Detect which cell encompasses the target text, then output its (x, y) center coordinate. 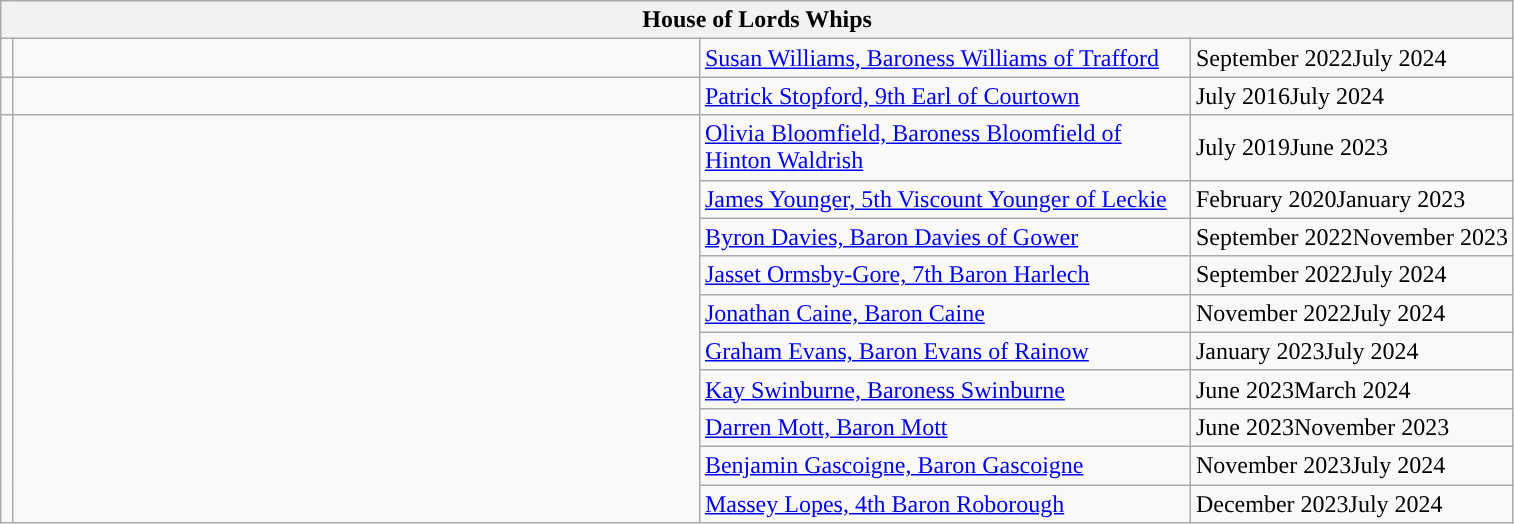
Kay Swinburne, Baroness Swinburne (944, 389)
January 2023July 2024 (1352, 351)
July 2016July 2024 (1352, 96)
James Younger, 5th Viscount Younger of Leckie (944, 199)
November 2022July 2024 (1352, 313)
Olivia Bloomfield, Baroness Bloomfield of Hinton Waldrish (944, 148)
Graham Evans, Baron Evans of Rainow (944, 351)
House of Lords Whips (758, 20)
June 2023November 2023 (1352, 427)
Jasset Ormsby-Gore, 7th Baron Harlech (944, 275)
Darren Mott, Baron Mott (944, 427)
June 2023March 2024 (1352, 389)
Patrick Stopford, 9th Earl of Courtown (944, 96)
November 2023July 2024 (1352, 465)
December 2023July 2024 (1352, 503)
July 2019June 2023 (1352, 148)
Benjamin Gascoigne, Baron Gascoigne (944, 465)
Jonathan Caine, Baron Caine (944, 313)
Susan Williams, Baroness Williams of Trafford (944, 58)
September 2022November 2023 (1352, 237)
Massey Lopes, 4th Baron Roborough (944, 503)
February 2020January 2023 (1352, 199)
Byron Davies, Baron Davies of Gower (944, 237)
